Capture the cell that displays the provided text and extract its (X, Y) central coordinate. 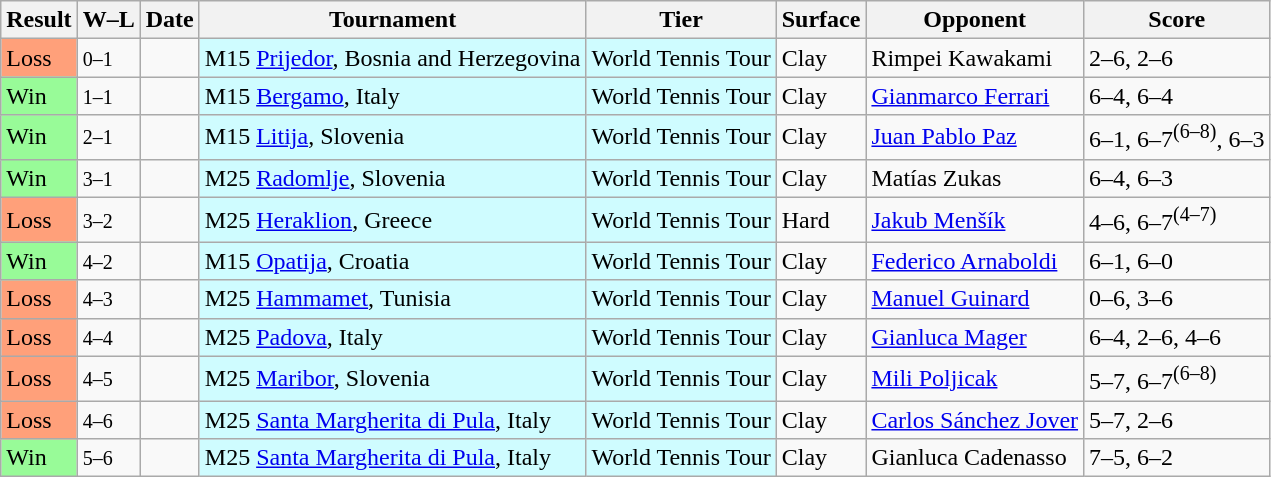
6–4, 6–4 (1177, 96)
Jakub Menšík (975, 220)
M15 Prijedor, Bosnia and Herzegovina (392, 58)
Juan Pablo Paz (975, 138)
3–2 (108, 220)
Gianluca Mager (975, 337)
4–6 (108, 420)
Surface (821, 20)
Federico Arnaboldi (975, 261)
M15 Bergamo, Italy (392, 96)
2–1 (108, 138)
Gianmarco Ferrari (975, 96)
5–6 (108, 458)
4–6, 6–7(4–7) (1177, 220)
Manuel Guinard (975, 299)
Mili Poljicak (975, 378)
0–1 (108, 58)
Matías Zukas (975, 178)
1–1 (108, 96)
Gianluca Cadenasso (975, 458)
4–2 (108, 261)
2–6, 2–6 (1177, 58)
4–4 (108, 337)
M25 Radomlje, Slovenia (392, 178)
M25 Heraklion, Greece (392, 220)
Rimpei Kawakami (975, 58)
5–7, 6–7(6–8) (1177, 378)
W–L (108, 20)
6–1, 6–7(6–8), 6–3 (1177, 138)
M15 Litija, Slovenia (392, 138)
6–1, 6–0 (1177, 261)
0–6, 3–6 (1177, 299)
Tier (681, 20)
5–7, 2–6 (1177, 420)
6–4, 2–6, 4–6 (1177, 337)
M25 Hammamet, Tunisia (392, 299)
Result (39, 20)
7–5, 6–2 (1177, 458)
Date (170, 20)
3–1 (108, 178)
Opponent (975, 20)
Hard (821, 220)
6–4, 6–3 (1177, 178)
M25 Maribor, Slovenia (392, 378)
Carlos Sánchez Jover (975, 420)
M15 Opatija, Croatia (392, 261)
M25 Padova, Italy (392, 337)
Tournament (392, 20)
4–3 (108, 299)
Score (1177, 20)
4–5 (108, 378)
